Search for the cell housing the specified text and yield its (X, Y) center coordinate. 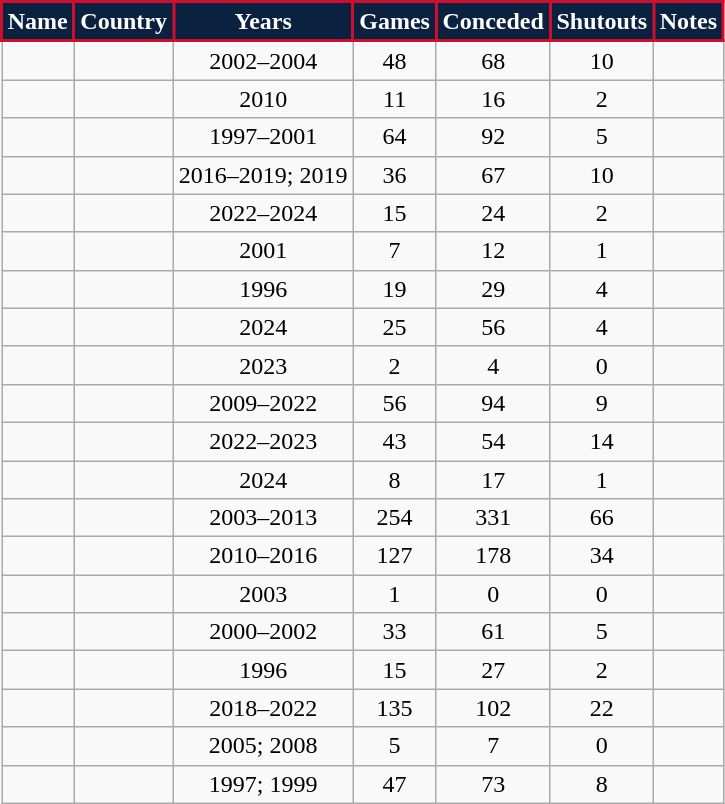
Years (263, 22)
66 (602, 518)
9 (602, 403)
33 (394, 632)
64 (394, 137)
2003–2013 (263, 518)
2022–2023 (263, 441)
17 (493, 479)
61 (493, 632)
36 (394, 175)
178 (493, 556)
25 (394, 327)
19 (394, 289)
2000–2002 (263, 632)
12 (493, 251)
2023 (263, 365)
94 (493, 403)
135 (394, 708)
Games (394, 22)
2001 (263, 251)
16 (493, 99)
2022–2024 (263, 213)
Conceded (493, 22)
92 (493, 137)
Country (124, 22)
2010–2016 (263, 556)
Notes (688, 22)
54 (493, 441)
1997; 1999 (263, 784)
2009–2022 (263, 403)
11 (394, 99)
2018–2022 (263, 708)
22 (602, 708)
14 (602, 441)
43 (394, 441)
2003 (263, 594)
102 (493, 708)
254 (394, 518)
Shutouts (602, 22)
2005; 2008 (263, 746)
Name (38, 22)
24 (493, 213)
331 (493, 518)
29 (493, 289)
67 (493, 175)
73 (493, 784)
127 (394, 556)
47 (394, 784)
27 (493, 670)
1997–2001 (263, 137)
2016–2019; 2019 (263, 175)
34 (602, 556)
2002–2004 (263, 60)
48 (394, 60)
68 (493, 60)
2010 (263, 99)
